For the text-containing cell, return its midpoint in [x, y] coordinate format. 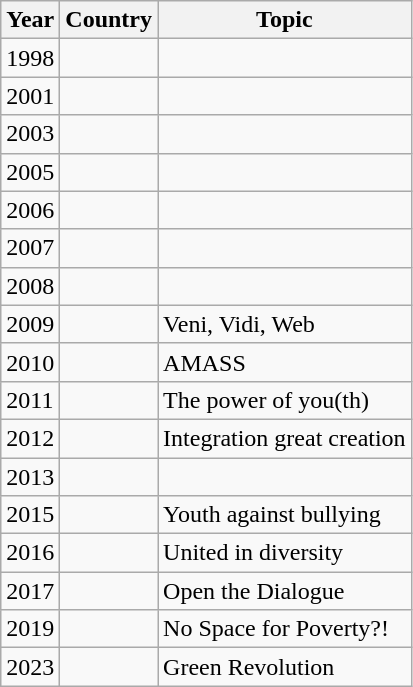
Youth against bullying [285, 515]
2015 [30, 515]
2023 [30, 667]
2012 [30, 438]
Green Revolution [285, 667]
No Space for Poverty?! [285, 629]
2013 [30, 477]
Veni, Vidi, Web [285, 324]
2001 [30, 96]
AMASS [285, 362]
2007 [30, 248]
United in diversity [285, 553]
2006 [30, 210]
2011 [30, 400]
2009 [30, 324]
Year [30, 20]
2010 [30, 362]
2016 [30, 553]
Open the Dialogue [285, 591]
2003 [30, 134]
Country [109, 20]
2005 [30, 172]
Topic [285, 20]
2017 [30, 591]
The power of you(th) [285, 400]
Integration great creation [285, 438]
2008 [30, 286]
1998 [30, 58]
2019 [30, 629]
